Provide the (X, Y) coordinate of the cell's center where the given text is located.  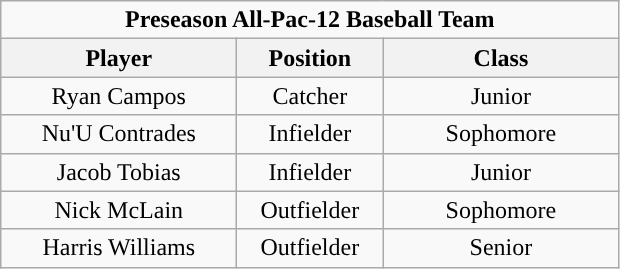
Position (310, 58)
Harris Williams (119, 248)
Class (501, 58)
Catcher (310, 96)
Nick McLain (119, 210)
Preseason All-Pac-12 Baseball Team (310, 20)
Player (119, 58)
Jacob Tobias (119, 172)
Ryan Campos (119, 96)
Nu'U Contrades (119, 134)
Senior (501, 248)
